Extract the [X, Y] coordinate from the center of the cell holding the provided text.  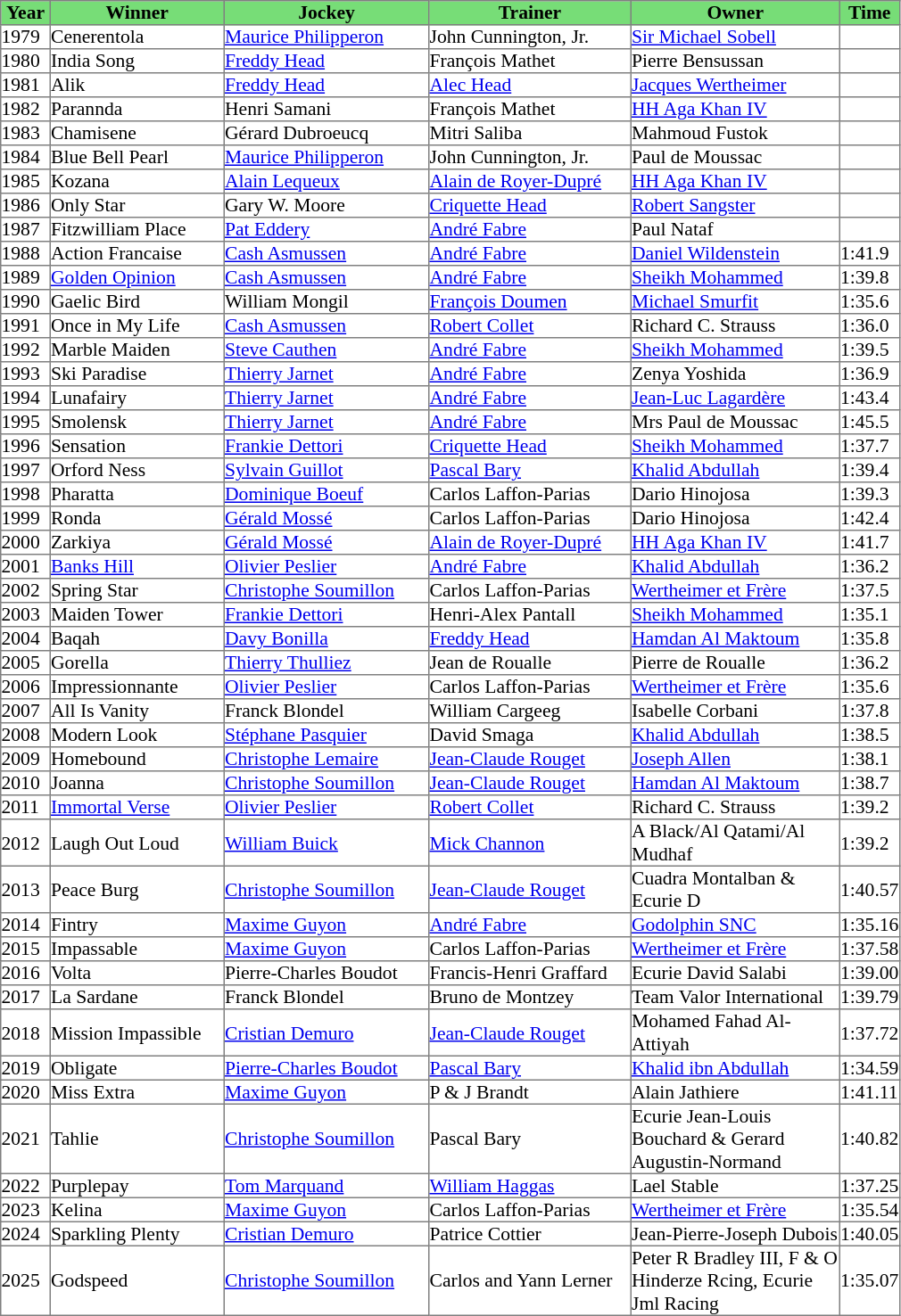
1993 [26, 374]
1989 [26, 278]
Jacques Wertheimer [735, 86]
1:41.9 [869, 253]
Team Valor International [735, 997]
Miss Extra [137, 1091]
Year [26, 12]
Golden Opinion [137, 278]
Impassable [137, 949]
Time [869, 12]
1988 [26, 253]
Khalid ibn Abdullah [735, 1068]
1997 [26, 471]
Maiden Tower [137, 615]
1:39.00 [869, 974]
William Buick [327, 843]
1998 [26, 494]
Gérard Dubroeucq [327, 134]
1:41.11 [869, 1091]
1:39.79 [869, 997]
2008 [26, 735]
2006 [26, 687]
1985 [26, 182]
Peter R Bradley III, F & O Hinderze Rcing, Ecurie Jml Racing [735, 1280]
1:39.4 [869, 471]
Banks Hill [137, 567]
Cuadra Montalban & Ecurie D [735, 889]
1:35.8 [869, 638]
Pat Eddery [327, 230]
Patrice Cottier [530, 1234]
Sparkling Plenty [137, 1234]
2004 [26, 638]
1:36.9 [869, 374]
2017 [26, 997]
2005 [26, 663]
David Smaga [530, 735]
Paul Nataf [735, 230]
2018 [26, 1032]
Lunafairy [137, 398]
Mrs Paul de Moussac [735, 423]
1990 [26, 301]
Marble Maiden [137, 350]
Winner [137, 12]
1:35.54 [869, 1209]
Smolensk [137, 423]
Alain Lequeux [327, 182]
Owner [735, 12]
Zarkiya [137, 542]
Stéphane Pasquier [327, 735]
Joseph Allen [735, 760]
Kozana [137, 182]
1:36.0 [869, 326]
Pierre Bensussan [735, 61]
Francis-Henri Graffard [530, 974]
1992 [26, 350]
Godolphin SNC [735, 925]
Christophe Lemaire [327, 760]
1:41.7 [869, 542]
2024 [26, 1234]
India Song [137, 61]
1:37.58 [869, 949]
Chamisene [137, 134]
1995 [26, 423]
Alain Jathiere [735, 1091]
Sylvain Guillot [327, 471]
Joanna [137, 783]
Godspeed [137, 1280]
Henri Samani [327, 109]
Mahmoud Fustok [735, 134]
2001 [26, 567]
1:39.5 [869, 350]
1:43.4 [869, 398]
1:40.57 [869, 889]
2003 [26, 615]
1:38.7 [869, 783]
1:37.25 [869, 1186]
Obligate [137, 1068]
Only Star [137, 205]
Ecurie Jean-Louis Bouchard & Gerard Augustin-Normand [735, 1139]
Mission Impassible [137, 1032]
Jockey [327, 12]
Paul de Moussac [735, 157]
Once in My Life [137, 326]
1:34.59 [869, 1068]
1:40.05 [869, 1234]
A Black/Al Qatami/Al Mudhaf [735, 843]
Jean-Pierre-Joseph Dubois [735, 1234]
Gorella [137, 663]
1:35.16 [869, 925]
2011 [26, 808]
2015 [26, 949]
Michael Smurfit [735, 301]
All Is Vanity [137, 711]
2012 [26, 843]
Bruno de Montzey [530, 997]
William Haggas [530, 1186]
2020 [26, 1091]
2009 [26, 760]
Jean de Roualle [530, 663]
Zenya Yoshida [735, 374]
2016 [26, 974]
2021 [26, 1139]
1979 [26, 37]
Purplepay [137, 1186]
2023 [26, 1209]
Tahlie [137, 1139]
Lael Stable [735, 1186]
Robert Sangster [735, 205]
Fitzwilliam Place [137, 230]
Ecurie David Salabi [735, 974]
2013 [26, 889]
1987 [26, 230]
Davy Bonilla [327, 638]
1996 [26, 446]
Mick Channon [530, 843]
Sensation [137, 446]
Isabelle Corbani [735, 711]
Gaelic Bird [137, 301]
Blue Bell Pearl [137, 157]
Homebound [137, 760]
Thierry Thulliez [327, 663]
2002 [26, 590]
Mohamed Fahad Al-Attiyah [735, 1032]
Steve Cauthen [327, 350]
2014 [26, 925]
1:42.4 [869, 519]
Trainer [530, 12]
2019 [26, 1068]
Carlos and Yann Lerner [530, 1280]
1984 [26, 157]
1:37.8 [869, 711]
Kelina [137, 1209]
Daniel Wildenstein [735, 253]
La Sardane [137, 997]
Action Francaise [137, 253]
2010 [26, 783]
Baqah [137, 638]
1982 [26, 109]
Alik [137, 86]
Immortal Verse [137, 808]
Sir Michael Sobell [735, 37]
Modern Look [137, 735]
Dominique Boeuf [327, 494]
William Mongil [327, 301]
1:35.1 [869, 615]
1:39.8 [869, 278]
Pierre de Roualle [735, 663]
1:39.3 [869, 494]
Peace Burg [137, 889]
2000 [26, 542]
1:37.5 [869, 590]
Alec Head [530, 86]
1:38.5 [869, 735]
Impressionnante [137, 687]
1991 [26, 326]
1:40.82 [869, 1139]
1:37.72 [869, 1032]
Orford Ness [137, 471]
Mitri Saliba [530, 134]
1994 [26, 398]
Ski Paradise [137, 374]
1:38.1 [869, 760]
1:45.5 [869, 423]
1999 [26, 519]
2022 [26, 1186]
Fintry [137, 925]
Jean-Luc Lagardère [735, 398]
P & J Brandt [530, 1091]
2007 [26, 711]
1980 [26, 61]
Ronda [137, 519]
Pharatta [137, 494]
Laugh Out Loud [137, 843]
Volta [137, 974]
1:37.7 [869, 446]
Tom Marquand [327, 1186]
Spring Star [137, 590]
William Cargeeg [530, 711]
1986 [26, 205]
1983 [26, 134]
Henri-Alex Pantall [530, 615]
Parannda [137, 109]
1981 [26, 86]
François Doumen [530, 301]
Cenerentola [137, 37]
2025 [26, 1280]
1:35.07 [869, 1280]
Gary W. Moore [327, 205]
